Determine the [X, Y] coordinate at the center of the cell enclosing the given text.  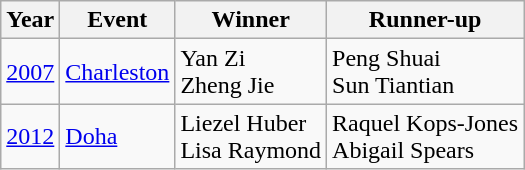
Charleston [118, 72]
Raquel Kops-Jones Abigail Spears [426, 136]
2012 [30, 136]
Doha [118, 136]
Peng Shuai Sun Tiantian [426, 72]
Runner-up [426, 20]
Year [30, 20]
Event [118, 20]
Liezel Huber Lisa Raymond [251, 136]
Yan Zi Zheng Jie [251, 72]
2007 [30, 72]
Winner [251, 20]
